For the text-containing cell, return its midpoint in [x, y] coordinate format. 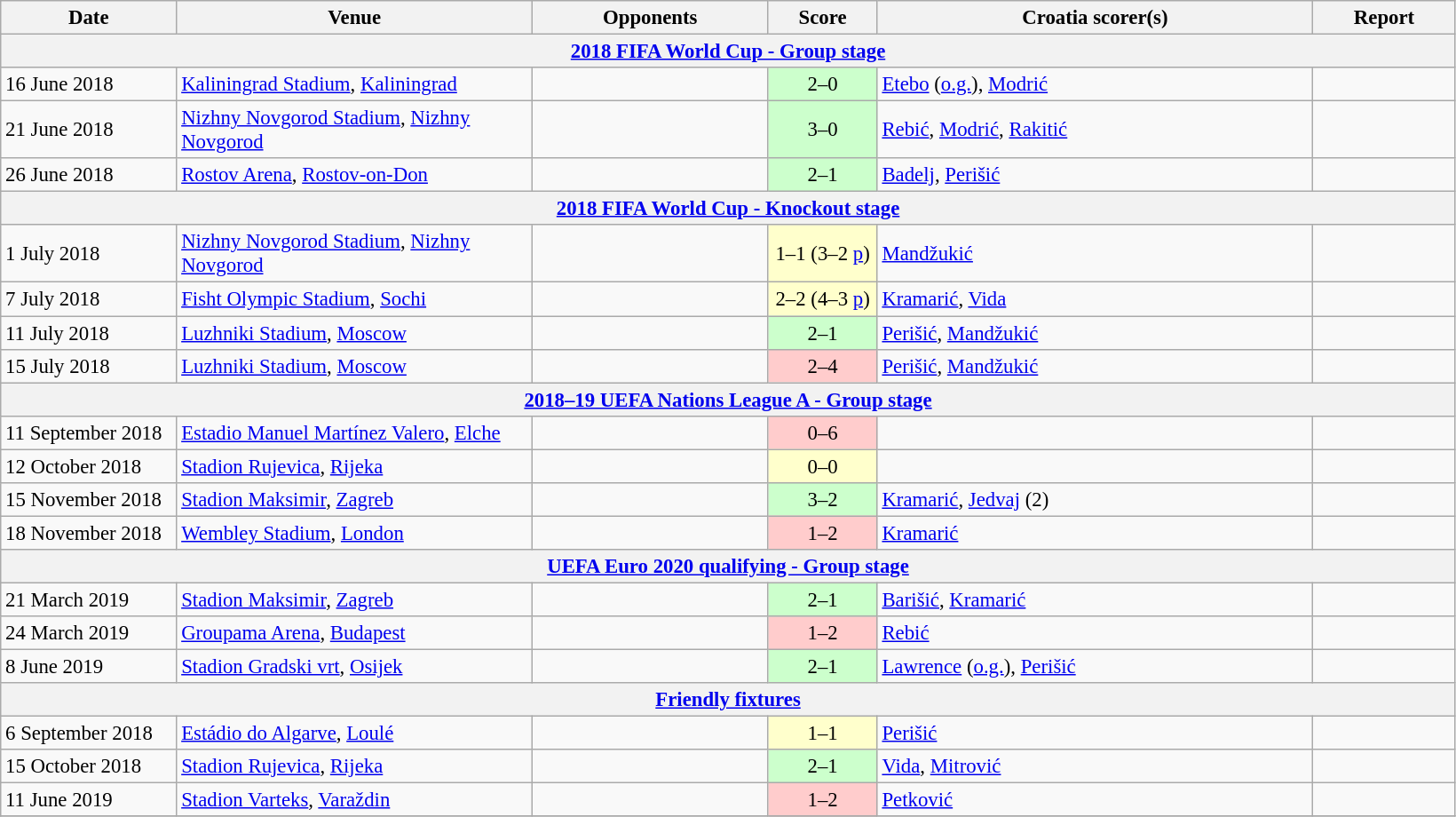
Rebić [1096, 633]
0–0 [822, 466]
Venue [355, 18]
21 June 2018 [89, 130]
Score [822, 18]
Kramarić [1096, 533]
21 March 2019 [89, 599]
Wembley Stadium, London [355, 533]
2018 FIFA World Cup - Group stage [728, 52]
Date [89, 18]
Kramarić, Vida [1096, 299]
Badelj, Perišić [1096, 175]
0–6 [822, 432]
Croatia scorer(s) [1096, 18]
15 July 2018 [89, 366]
Rostov Arena, Rostov-on-Don [355, 175]
16 June 2018 [89, 84]
UEFA Euro 2020 qualifying - Group stage [728, 567]
Fisht Olympic Stadium, Sochi [355, 299]
Stadion Gradski vrt, Osijek [355, 667]
1 July 2018 [89, 254]
Estadio Manuel Martínez Valero, Elche [355, 432]
Etebo (o.g.), Modrić [1096, 84]
18 November 2018 [89, 533]
1–1 (3–2 p) [822, 254]
2–2 (4–3 p) [822, 299]
Vida, Mitrović [1096, 766]
Stadion Varteks, Varaždin [355, 800]
2–0 [822, 84]
15 November 2018 [89, 500]
7 July 2018 [89, 299]
11 September 2018 [89, 432]
Mandžukić [1096, 254]
2–4 [822, 366]
11 June 2019 [89, 800]
24 March 2019 [89, 633]
Estádio do Algarve, Loulé [355, 734]
11 July 2018 [89, 333]
Petković [1096, 800]
3–2 [822, 500]
Perišić [1096, 734]
Lawrence (o.g.), Perišić [1096, 667]
15 October 2018 [89, 766]
8 June 2019 [89, 667]
Kaliningrad Stadium, Kaliningrad [355, 84]
26 June 2018 [89, 175]
2018 FIFA World Cup - Knockout stage [728, 209]
Barišić, Kramarić [1096, 599]
Friendly fixtures [728, 700]
1–1 [822, 734]
Report [1385, 18]
Groupama Arena, Budapest [355, 633]
12 October 2018 [89, 466]
2018–19 UEFA Nations League A - Group stage [728, 400]
6 September 2018 [89, 734]
Opponents [650, 18]
3–0 [822, 130]
Rebić, Modrić, Rakitić [1096, 130]
Kramarić, Jedvaj (2) [1096, 500]
